Capture the cell that displays the provided text and extract its [X, Y] central coordinate. 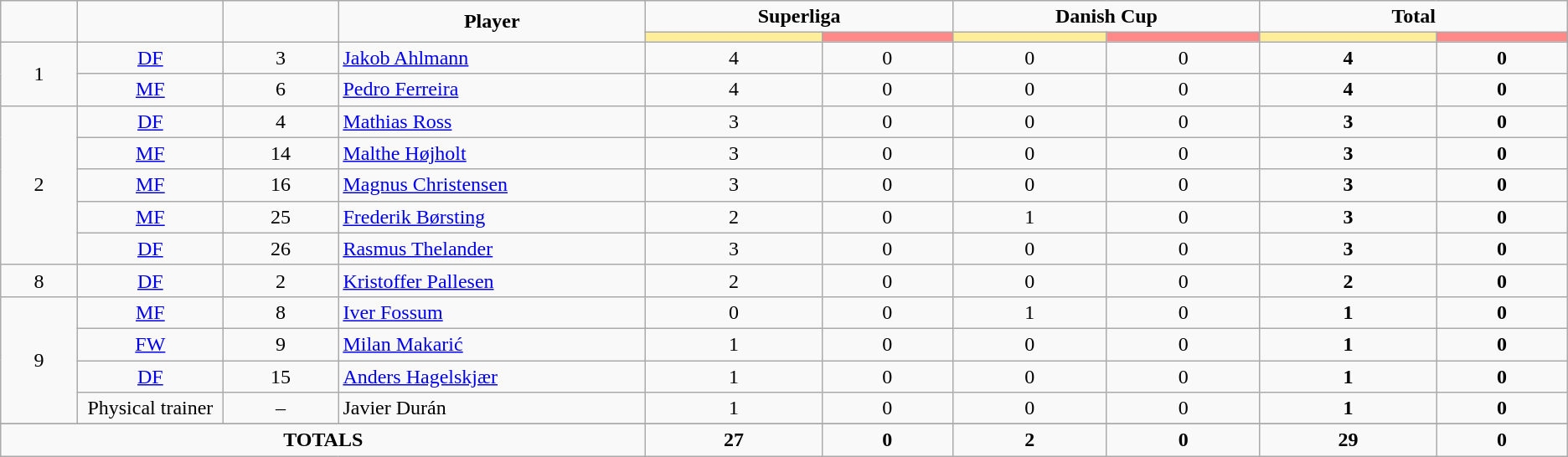
Jakob Ahlmann [493, 58]
27 [734, 440]
Superliga [799, 17]
Pedro Ferreira [493, 90]
TOTALS [323, 440]
6 [281, 90]
25 [281, 217]
Physical trainer [150, 408]
Kristoffer Pallesen [493, 280]
Iver Fossum [493, 312]
Malthe Højholt [493, 153]
Milan Makarić [493, 344]
Javier Durán [493, 408]
29 [1348, 440]
Anders Hagelskjær [493, 376]
15 [281, 376]
Magnus Christensen [493, 185]
Frederik Børsting [493, 217]
Danish Cup [1107, 17]
– [281, 408]
Player [493, 22]
Mathias Ross [493, 121]
FW [150, 344]
26 [281, 249]
16 [281, 185]
14 [281, 153]
Total [1414, 17]
Rasmus Thelander [493, 249]
